From the cell containing the given text, extract its center point as (x, y) coordinate. 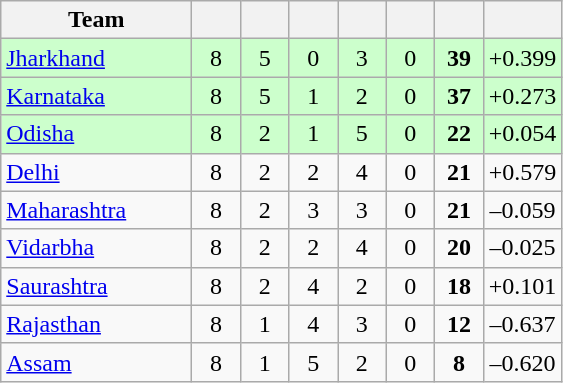
+0.101 (522, 286)
+0.054 (522, 134)
39 (460, 58)
Karnataka (96, 96)
22 (460, 134)
+0.579 (522, 172)
Rajasthan (96, 324)
Vidarbha (96, 248)
12 (460, 324)
Assam (96, 362)
18 (460, 286)
–0.620 (522, 362)
20 (460, 248)
–0.059 (522, 210)
Team (96, 20)
Jharkhand (96, 58)
Maharashtra (96, 210)
+0.399 (522, 58)
+0.273 (522, 96)
Odisha (96, 134)
37 (460, 96)
Saurashtra (96, 286)
–0.025 (522, 248)
Delhi (96, 172)
–0.637 (522, 324)
